Provide the [X, Y] coordinate of the cell's center where the given text is located.  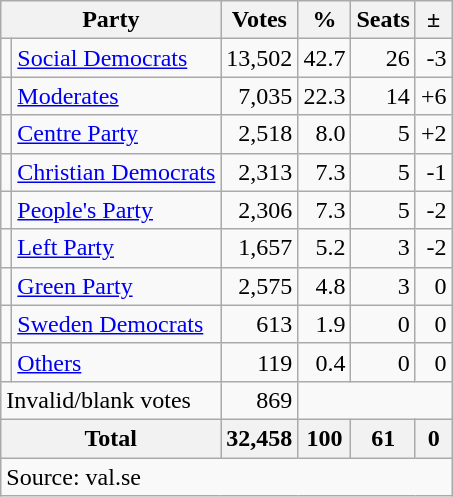
2,575 [260, 286]
119 [260, 362]
869 [260, 400]
Party [111, 20]
People's Party [116, 210]
Green Party [116, 286]
% [324, 20]
Centre Party [116, 134]
2,518 [260, 134]
4.8 [324, 286]
Sweden Democrats [116, 324]
+6 [434, 96]
Moderates [116, 96]
100 [324, 438]
Invalid/blank votes [111, 400]
42.7 [324, 58]
-1 [434, 172]
613 [260, 324]
-3 [434, 58]
14 [383, 96]
Source: val.se [226, 477]
26 [383, 58]
0.4 [324, 362]
2,313 [260, 172]
Seats [383, 20]
8.0 [324, 134]
+2 [434, 134]
7,035 [260, 96]
Others [116, 362]
22.3 [324, 96]
61 [383, 438]
Votes [260, 20]
Social Democrats [116, 58]
Total [111, 438]
1,657 [260, 248]
5.2 [324, 248]
Christian Democrats [116, 172]
13,502 [260, 58]
± [434, 20]
2,306 [260, 210]
Left Party [116, 248]
32,458 [260, 438]
1.9 [324, 324]
